Find where the given text appears and provide that cell's center as [X, Y] coordinate. 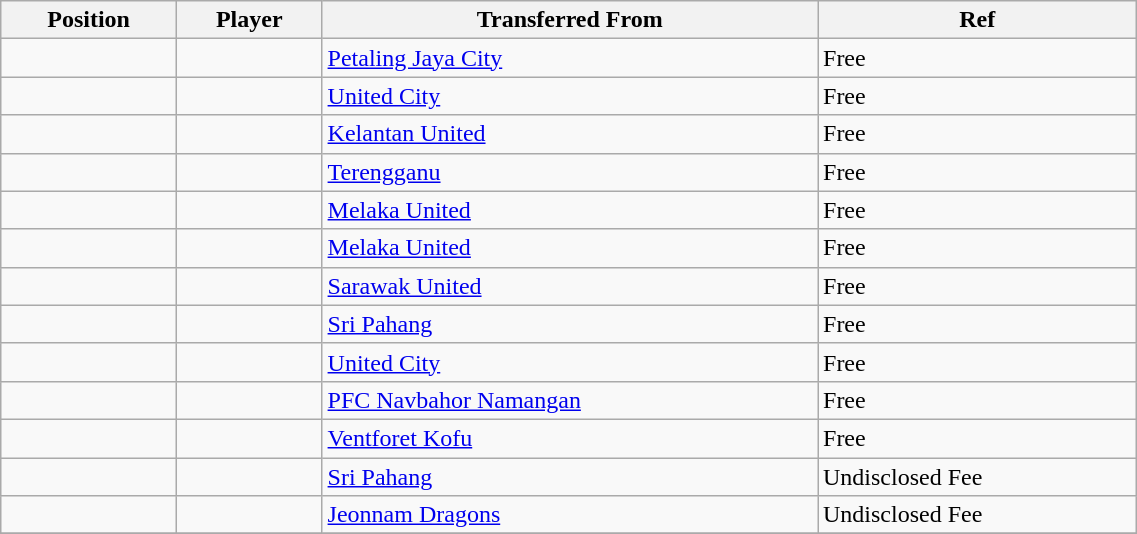
Kelantan United [570, 134]
Petaling Jaya City [570, 58]
Jeonnam Dragons [570, 515]
Transferred From [570, 20]
Ventforet Kofu [570, 438]
Player [249, 20]
Position [89, 20]
Ref [978, 20]
PFC Navbahor Namangan [570, 400]
Terengganu [570, 172]
Sarawak United [570, 286]
